Provide the [x, y] coordinate of the cell's center where the given text is located.  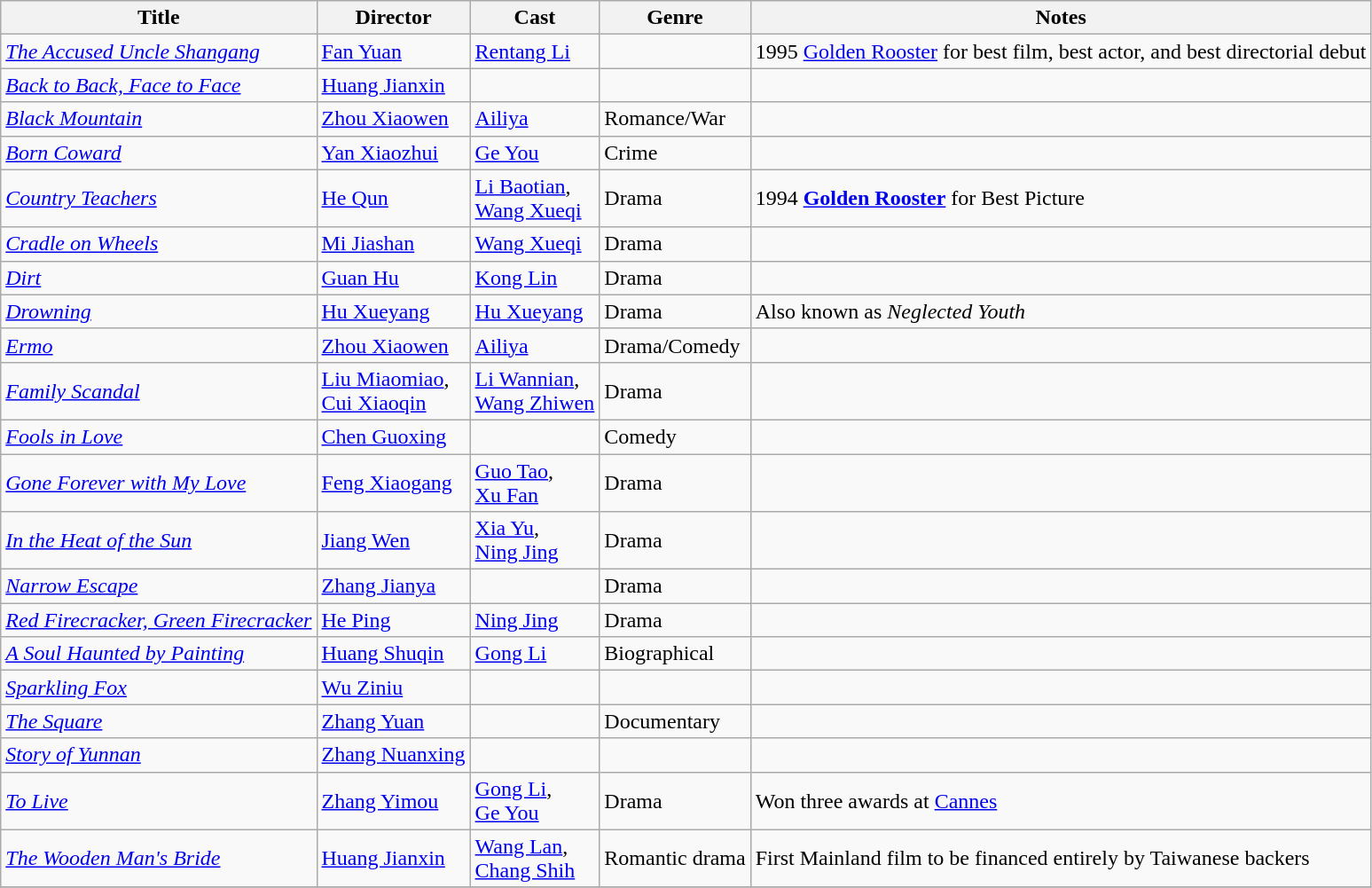
To Live [159, 800]
Li Wannian,Wang Zhiwen [535, 390]
A Soul Haunted by Painting [159, 654]
Romantic drama [675, 859]
He Qun [394, 199]
Yan Xiaozhui [394, 153]
Zhang Nuanxing [394, 755]
Li Baotian,Wang Xueqi [535, 199]
Title [159, 18]
Jiang Wen [394, 541]
Zhang Jianya [394, 586]
Cast [535, 18]
Guan Hu [394, 278]
Cradle on Wheels [159, 244]
He Ping [394, 620]
Kong Lin [535, 278]
Ge You [535, 153]
Country Teachers [159, 199]
Notes [1061, 18]
Born Coward [159, 153]
Gone Forever with My Love [159, 483]
Dirt [159, 278]
Ning Jing [535, 620]
Biographical [675, 654]
Mi Jiashan [394, 244]
Sparkling Fox [159, 688]
Romance/War [675, 119]
Genre [675, 18]
Crime [675, 153]
Feng Xiaogang [394, 483]
Documentary [675, 721]
Black Mountain [159, 119]
The Square [159, 721]
Guo Tao,Xu Fan [535, 483]
The Wooden Man's Bride [159, 859]
Family Scandal [159, 390]
Xia Yu,Ning Jing [535, 541]
Wang Lan,Chang Shih [535, 859]
Drowning [159, 311]
Fools in Love [159, 436]
Director [394, 18]
Wang Xueqi [535, 244]
Ermo [159, 345]
Gong Li,Ge You [535, 800]
Comedy [675, 436]
Zhang Yuan [394, 721]
Back to Back, Face to Face [159, 85]
Narrow Escape [159, 586]
Won three awards at Cannes [1061, 800]
Wu Ziniu [394, 688]
Rentang Li [535, 51]
In the Heat of the Sun [159, 541]
Story of Yunnan [159, 755]
Drama/Comedy [675, 345]
Fan Yuan [394, 51]
Gong Li [535, 654]
The Accused Uncle Shangang [159, 51]
Chen Guoxing [394, 436]
First Mainland film to be financed entirely by Taiwanese backers [1061, 859]
Also known as Neglected Youth [1061, 311]
Liu Miaomiao,Cui Xiaoqin [394, 390]
Zhang Yimou [394, 800]
1994 Golden Rooster for Best Picture [1061, 199]
1995 Golden Rooster for best film, best actor, and best directorial debut [1061, 51]
Red Firecracker, Green Firecracker [159, 620]
Huang Shuqin [394, 654]
